Scan for the cell matching the given text and deliver its (X, Y) coordinate at center. 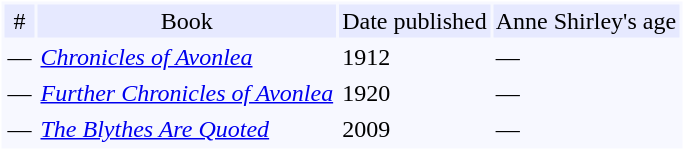
Book (188, 20)
Further Chronicles of Avonlea (188, 92)
1920 (414, 92)
Date published (414, 20)
Chronicles of Avonlea (188, 56)
1912 (414, 56)
The Blythes Are Quoted (188, 128)
# (19, 20)
2009 (414, 128)
Anne Shirley's age (586, 20)
